Return the [x, y] coordinate for the center point of the cell that contains the specified text.  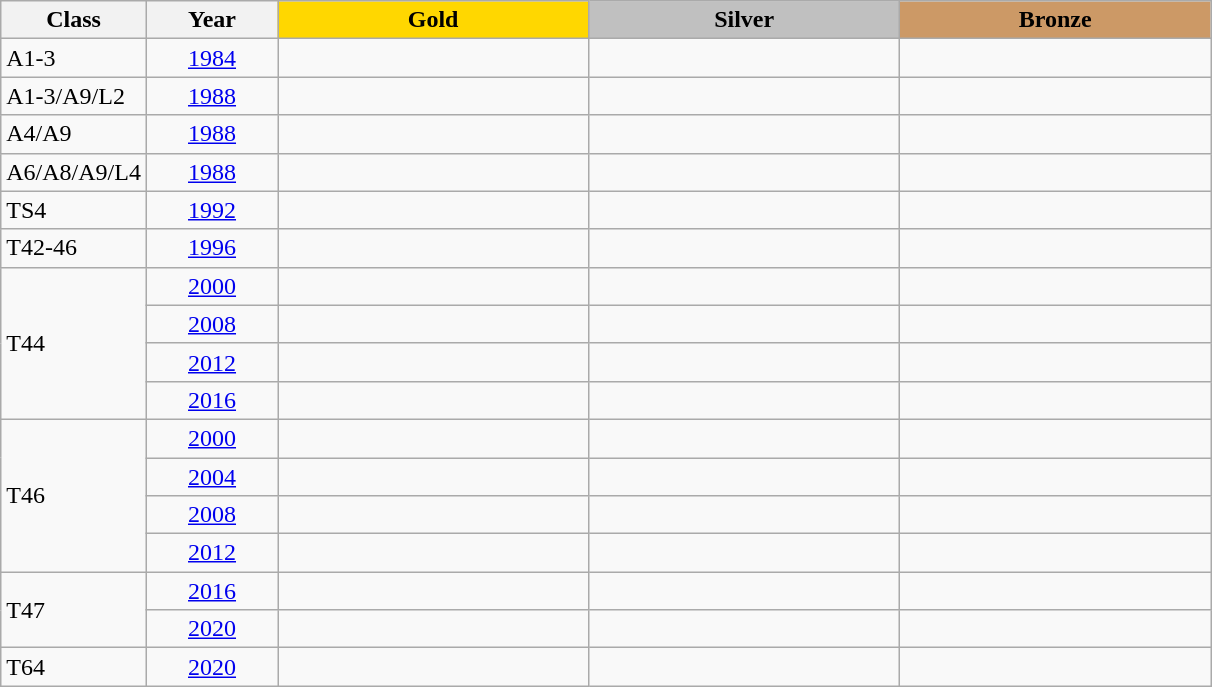
A1-3/A9/L2 [74, 96]
T44 [74, 343]
1992 [212, 210]
A6/A8/A9/L4 [74, 172]
TS4 [74, 210]
A4/A9 [74, 134]
1996 [212, 248]
T64 [74, 667]
A1-3 [74, 58]
Year [212, 20]
T47 [74, 610]
2004 [212, 477]
Silver [744, 20]
Class [74, 20]
Gold [434, 20]
1984 [212, 58]
Bronze [1056, 20]
T42-46 [74, 248]
T46 [74, 495]
